Find where the given text appears and provide that cell's center as (X, Y) coordinate. 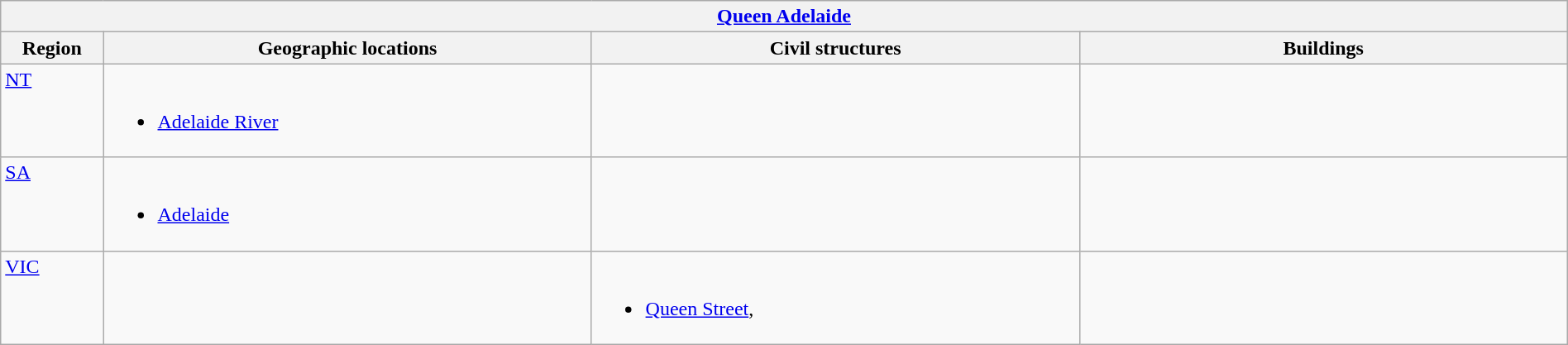
Adelaide (347, 204)
Buildings (1323, 48)
NT (52, 111)
Adelaide River (347, 111)
Region (52, 48)
Geographic locations (347, 48)
Queen Adelaide (784, 17)
Queen Street, (835, 298)
SA (52, 204)
VIC (52, 298)
Civil structures (835, 48)
